Determine the (X, Y) coordinate at the center of the cell enclosing the given text.  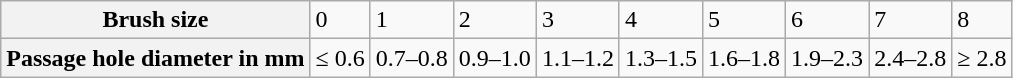
3 (578, 20)
1.1–1.2 (578, 58)
8 (982, 20)
1 (412, 20)
2.4–2.8 (910, 58)
≤ 0.6 (340, 58)
0.9–1.0 (494, 58)
1.9–2.3 (828, 58)
7 (910, 20)
6 (828, 20)
2 (494, 20)
4 (660, 20)
0 (340, 20)
Brush size (156, 20)
1.3–1.5 (660, 58)
1.6–1.8 (744, 58)
0.7–0.8 (412, 58)
5 (744, 20)
Passage hole diameter in mm (156, 58)
≥ 2.8 (982, 58)
